Return the [X, Y] coordinate for the center point of the cell that contains the specified text.  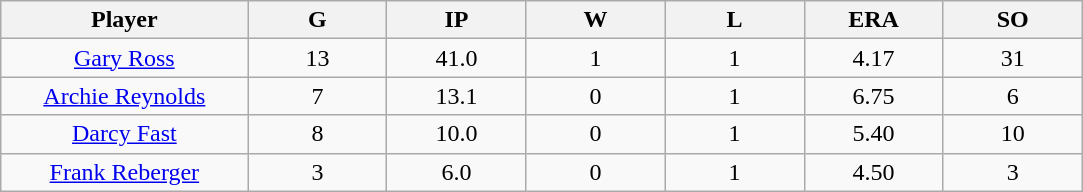
31 [1012, 58]
L [734, 20]
13.1 [456, 96]
Darcy Fast [124, 134]
IP [456, 20]
10.0 [456, 134]
Gary Ross [124, 58]
6.0 [456, 172]
7 [318, 96]
6.75 [874, 96]
41.0 [456, 58]
G [318, 20]
10 [1012, 134]
Archie Reynolds [124, 96]
4.50 [874, 172]
6 [1012, 96]
8 [318, 134]
ERA [874, 20]
W [596, 20]
Player [124, 20]
4.17 [874, 58]
5.40 [874, 134]
13 [318, 58]
SO [1012, 20]
Frank Reberger [124, 172]
